Output the [X, Y] coordinate of the center of the cell containing the given text.  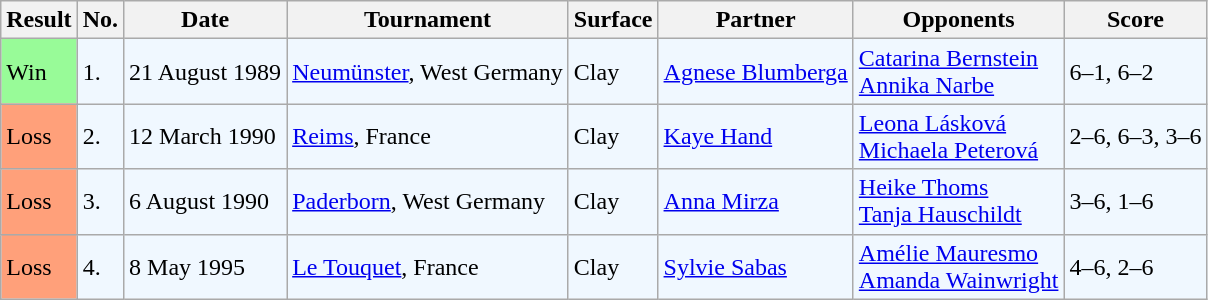
6–1, 6–2 [1136, 72]
6 August 1990 [206, 202]
2. [100, 136]
4–6, 2–6 [1136, 266]
Leona Lásková Michaela Peterová [958, 136]
Result [39, 20]
12 March 1990 [206, 136]
Date [206, 20]
No. [100, 20]
Le Touquet, France [428, 266]
8 May 1995 [206, 266]
Catarina Bernstein Annika Narbe [958, 72]
Anna Mirza [756, 202]
Amélie Mauresmo Amanda Wainwright [958, 266]
Sylvie Sabas [756, 266]
Agnese Blumberga [756, 72]
Score [1136, 20]
Partner [756, 20]
2–6, 6–3, 3–6 [1136, 136]
Win [39, 72]
21 August 1989 [206, 72]
4. [100, 266]
Tournament [428, 20]
3. [100, 202]
3–6, 1–6 [1136, 202]
Heike Thoms Tanja Hauschildt [958, 202]
Kaye Hand [756, 136]
1. [100, 72]
Paderborn, West Germany [428, 202]
Surface [613, 20]
Opponents [958, 20]
Reims, France [428, 136]
Neumünster, West Germany [428, 72]
